Find where the given text appears and provide that cell's center as [X, Y] coordinate. 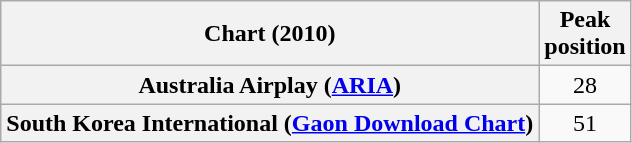
Chart (2010) [270, 34]
Australia Airplay (ARIA) [270, 85]
South Korea International (Gaon Download Chart) [270, 123]
51 [585, 123]
Peakposition [585, 34]
28 [585, 85]
